Find where the given text appears and provide that cell's center as (X, Y) coordinate. 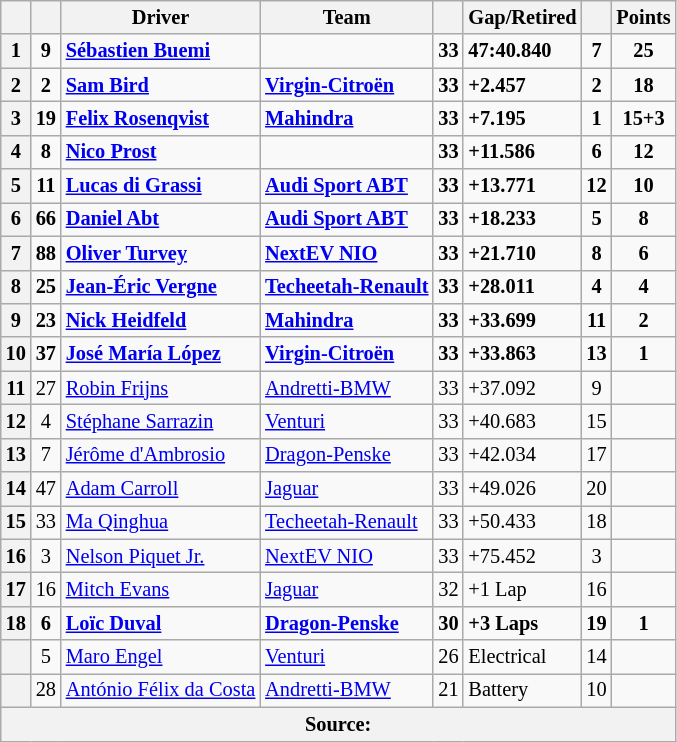
20 (596, 489)
+28.011 (522, 287)
+18.233 (522, 219)
Oliver Turvey (160, 253)
23 (46, 320)
21 (448, 690)
Driver (160, 17)
Nick Heidfeld (160, 320)
47:40.840 (522, 51)
+42.034 (522, 455)
Lucas di Grassi (160, 186)
Electrical (522, 657)
Sam Bird (160, 85)
+40.683 (522, 421)
30 (448, 623)
António Félix da Costa (160, 690)
Mitch Evans (160, 589)
66 (46, 219)
+37.092 (522, 388)
Jean-Éric Vergne (160, 287)
+50.433 (522, 522)
27 (46, 388)
Nelson Piquet Jr. (160, 556)
+21.710 (522, 253)
José María López (160, 354)
Stéphane Sarrazin (160, 421)
+11.586 (522, 152)
+33.863 (522, 354)
47 (46, 489)
Source: (338, 724)
Sébastien Buemi (160, 51)
Daniel Abt (160, 219)
+75.452 (522, 556)
32 (448, 589)
+7.195 (522, 118)
Ma Qinghua (160, 522)
Robin Frijns (160, 388)
28 (46, 690)
26 (448, 657)
+13.771 (522, 186)
Jérôme d'Ambrosio (160, 455)
Team (346, 17)
Gap/Retired (522, 17)
Adam Carroll (160, 489)
+2.457 (522, 85)
+1 Lap (522, 589)
+3 Laps (522, 623)
37 (46, 354)
Nico Prost (160, 152)
+33.699 (522, 320)
Felix Rosenqvist (160, 118)
Points (644, 17)
15+3 (644, 118)
Maro Engel (160, 657)
+49.026 (522, 489)
88 (46, 253)
Loïc Duval (160, 623)
Battery (522, 690)
